Provide the (x, y) coordinate of the cell's center where the given text is located.  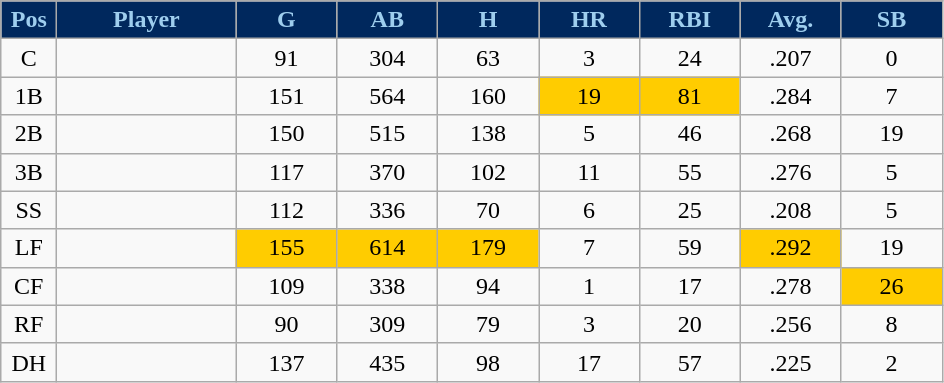
564 (388, 96)
Pos (29, 20)
112 (286, 210)
25 (690, 210)
20 (690, 324)
.207 (790, 58)
LF (29, 248)
614 (388, 248)
H (488, 20)
515 (388, 134)
8 (892, 324)
46 (690, 134)
55 (690, 172)
336 (388, 210)
370 (388, 172)
338 (388, 286)
3B (29, 172)
59 (690, 248)
117 (286, 172)
151 (286, 96)
DH (29, 362)
26 (892, 286)
309 (388, 324)
.208 (790, 210)
1B (29, 96)
304 (388, 58)
70 (488, 210)
0 (892, 58)
2B (29, 134)
155 (286, 248)
.278 (790, 286)
435 (388, 362)
57 (690, 362)
109 (286, 286)
1 (590, 286)
.292 (790, 248)
102 (488, 172)
SB (892, 20)
91 (286, 58)
.276 (790, 172)
179 (488, 248)
CF (29, 286)
81 (690, 96)
RF (29, 324)
C (29, 58)
11 (590, 172)
.256 (790, 324)
RBI (690, 20)
90 (286, 324)
63 (488, 58)
SS (29, 210)
94 (488, 286)
24 (690, 58)
137 (286, 362)
AB (388, 20)
98 (488, 362)
Player (146, 20)
160 (488, 96)
2 (892, 362)
.284 (790, 96)
.268 (790, 134)
HR (590, 20)
.225 (790, 362)
150 (286, 134)
6 (590, 210)
79 (488, 324)
138 (488, 134)
Avg. (790, 20)
G (286, 20)
